Provide the [X, Y] coordinate of the cell's center where the given text is located.  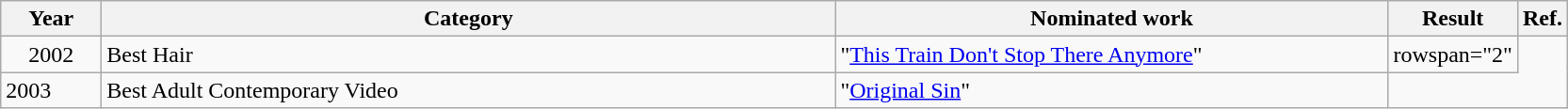
2003 [51, 90]
Year [51, 19]
2002 [51, 54]
Category [469, 19]
Best Hair [469, 54]
Nominated work [1111, 19]
rowspan="2" [1453, 54]
Best Adult Contemporary Video [469, 90]
"Original Sin" [1111, 90]
"This Train Don't Stop There Anymore" [1111, 54]
Result [1453, 19]
Ref. [1543, 19]
